Capture the cell that displays the provided text and extract its (X, Y) central coordinate. 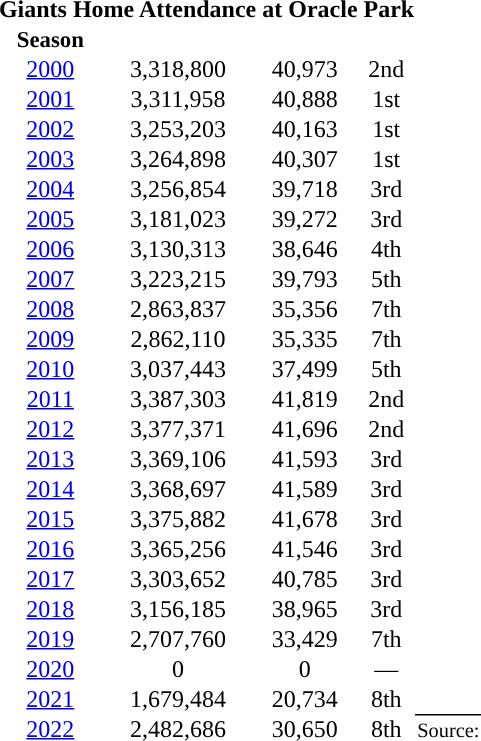
41,696 (305, 429)
3,181,023 (178, 219)
20,734 (305, 699)
35,356 (305, 309)
3,156,185 (178, 609)
41,678 (305, 519)
3,264,898 (178, 159)
41,593 (305, 459)
— (386, 669)
38,965 (305, 609)
3,037,443 (178, 369)
3,375,882 (178, 519)
33,429 (305, 639)
3,253,203 (178, 129)
41,589 (305, 489)
40,973 (305, 69)
40,163 (305, 129)
40,785 (305, 579)
3,311,958 (178, 99)
3,369,106 (178, 459)
2,863,837 (178, 309)
41,819 (305, 399)
3,368,697 (178, 489)
40,888 (305, 99)
37,499 (305, 369)
3,387,303 (178, 399)
38,646 (305, 249)
4th (386, 249)
3,223,215 (178, 279)
3,256,854 (178, 189)
3,130,313 (178, 249)
3,318,800 (178, 69)
2,862,110 (178, 339)
35,335 (305, 339)
3,377,371 (178, 429)
40,307 (305, 159)
3,365,256 (178, 549)
8th (386, 699)
39,272 (305, 219)
2,707,760 (178, 639)
1,679,484 (178, 699)
41,546 (305, 549)
39,718 (305, 189)
3,303,652 (178, 579)
39,793 (305, 279)
